Identify which cell holds the provided text, then report its [x, y] central coordinate. 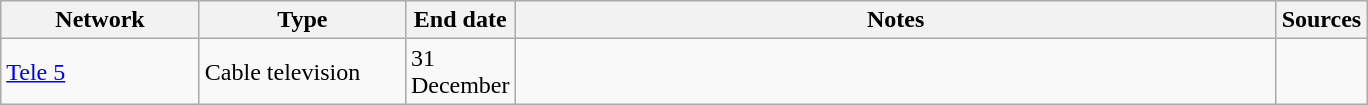
Notes [896, 20]
31 December [460, 72]
Network [100, 20]
Sources [1322, 20]
Tele 5 [100, 72]
Type [302, 20]
End date [460, 20]
Cable television [302, 72]
